Determine the [X, Y] coordinate at the center of the cell enclosing the given text.  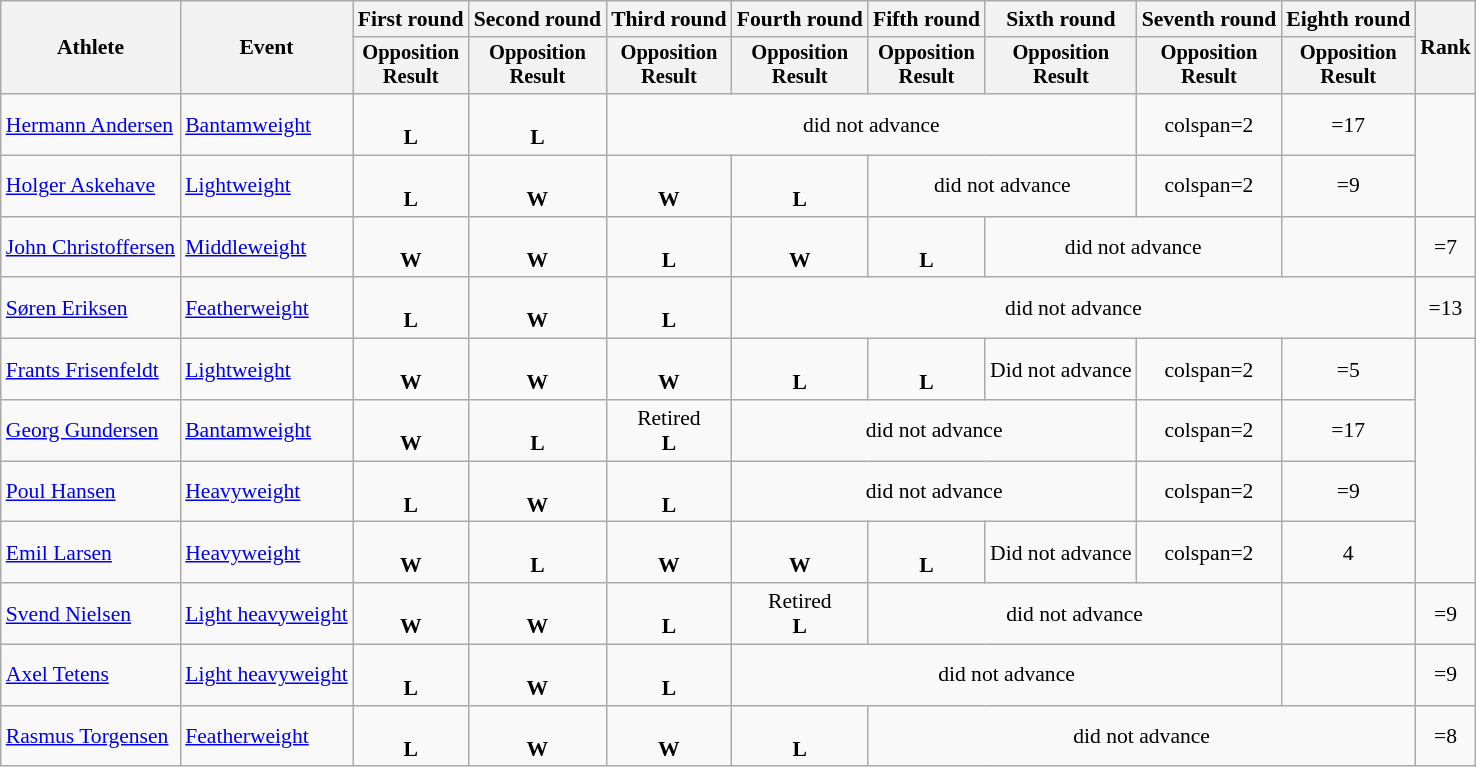
Event [266, 48]
Poul Hansen [90, 492]
Rank [1446, 48]
Axel Tetens [90, 676]
First round [411, 19]
Svend Nielsen [90, 614]
Emil Larsen [90, 552]
Middleweight [266, 248]
Søren Eriksen [90, 308]
=5 [1348, 370]
=8 [1446, 736]
=7 [1446, 248]
Sixth round [1061, 19]
Second round [538, 19]
Seventh round [1210, 19]
4 [1348, 552]
Fifth round [926, 19]
Rasmus Torgensen [90, 736]
Athlete [90, 48]
Holger Askehave [90, 186]
Third round [669, 19]
Frants Frisenfeldt [90, 370]
Eighth round [1348, 19]
John Christoffersen [90, 248]
=13 [1446, 308]
Georg Gundersen [90, 430]
Fourth round [800, 19]
Hermann Andersen [90, 124]
